Return the (x, y) coordinate for the center point of the cell that contains the specified text.  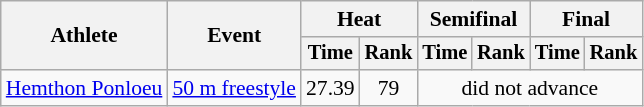
79 (389, 88)
Heat (359, 19)
Athlete (84, 36)
50 m freestyle (234, 88)
Final (586, 19)
27.39 (330, 88)
did not advance (530, 88)
Event (234, 36)
Hemthon Ponloeu (84, 88)
Semifinal (473, 19)
